Identify which cell holds the provided text, then report its [X, Y] central coordinate. 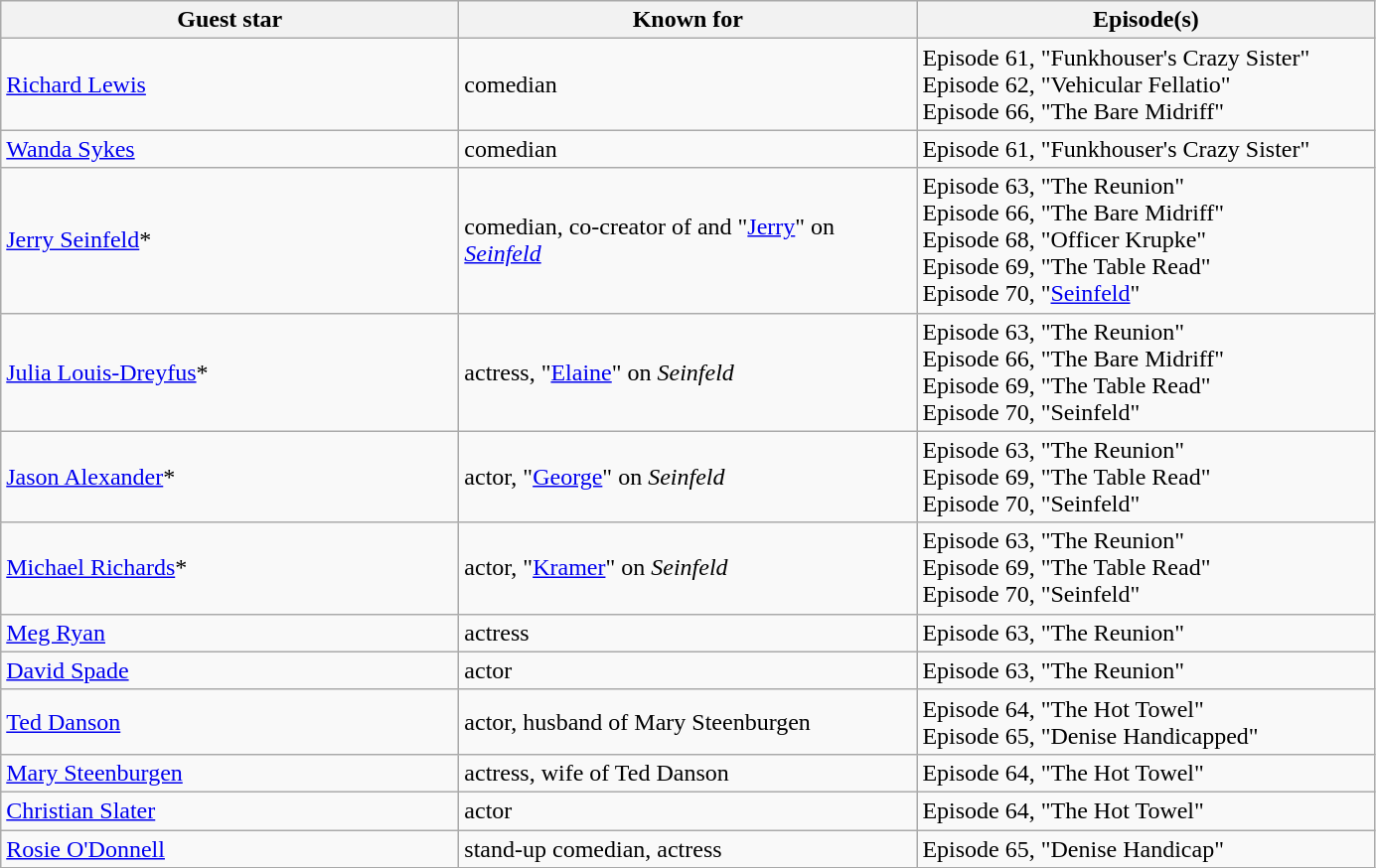
actress, "Elaine" on Seinfeld [688, 371]
Rosie O'Donnell [230, 849]
Known for [688, 20]
Episode 64, "The Hot Towel"Episode 65, "Denise Handicapped" [1147, 721]
Mary Steenburgen [230, 773]
David Spade [230, 670]
Richard Lewis [230, 84]
comedian, co-creator of and "Jerry" on Seinfeld [688, 240]
actor, husband of Mary Steenburgen [688, 721]
actress [688, 633]
Episode(s) [1147, 20]
Julia Louis-Dreyfus* [230, 371]
Guest star [230, 20]
Episode 63, "The Reunion"Episode 66, "The Bare Midriff"Episode 68, "Officer Krupke"Episode 69, "The Table Read"Episode 70, "Seinfeld" [1147, 240]
Michael Richards* [230, 568]
Jason Alexander* [230, 477]
Jerry Seinfeld* [230, 240]
Episode 65, "Denise Handicap" [1147, 849]
Episode 63, "The Reunion"Episode 66, "The Bare Midriff"Episode 69, "The Table Read"Episode 70, "Seinfeld" [1147, 371]
Episode 61, "Funkhouser's Crazy Sister"Episode 62, "Vehicular Fellatio"Episode 66, "The Bare Midriff" [1147, 84]
Wanda Sykes [230, 149]
actor, "Kramer" on Seinfeld [688, 568]
Meg Ryan [230, 633]
Ted Danson [230, 721]
actress, wife of Ted Danson [688, 773]
Episode 61, "Funkhouser's Crazy Sister" [1147, 149]
Christian Slater [230, 810]
actor, "George" on Seinfeld [688, 477]
stand-up comedian, actress [688, 849]
